Search for the cell housing the specified text and yield its [X, Y] center coordinate. 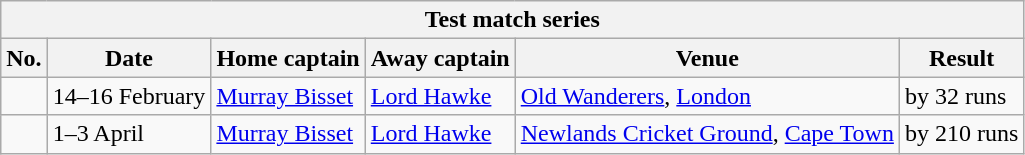
Newlands Cricket Ground, Cape Town [707, 134]
14–16 February [129, 96]
Venue [707, 58]
Date [129, 58]
Test match series [512, 20]
Home captain [288, 58]
by 32 runs [961, 96]
No. [24, 58]
Result [961, 58]
by 210 runs [961, 134]
Away captain [440, 58]
Old Wanderers, London [707, 96]
1–3 April [129, 134]
